Search for the cell housing the specified text and yield its (X, Y) center coordinate. 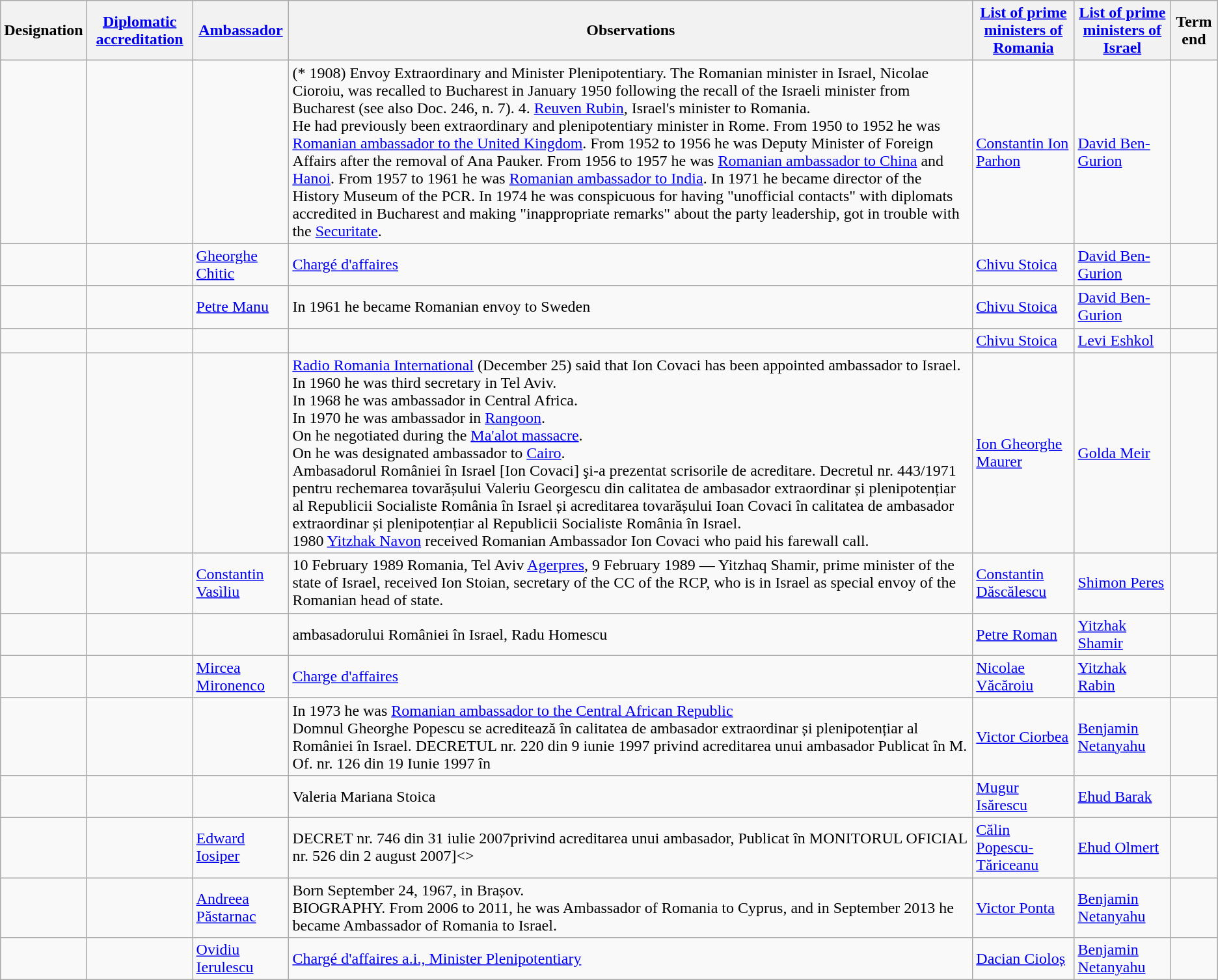
Golda Meir (1122, 453)
Mugur Isărescu (1023, 796)
List of prime ministers of Romania (1023, 31)
Nicolae Văcăroiu (1023, 677)
List of prime ministers of Israel (1122, 31)
Gheorghe Chitic (241, 264)
Diplomatic accreditation (139, 31)
Petre Manu (241, 307)
Ehud Olmert (1122, 847)
Constantin Vasìliu (241, 583)
Constantin Ion Parhon (1023, 152)
Victor Ponta (1023, 907)
Ehud Barak (1122, 796)
Valeria Mariana Stoica (631, 796)
Andreea Păstarnac (241, 907)
Designation (44, 31)
Ambassador (241, 31)
Yitzhak Rabin (1122, 677)
DECRET nr. 746 din 31 iulie 2007privind acreditarea unui ambasador, Publicat în MONITORUL OFICIAL nr. 526 din 2 august 2007]<> (631, 847)
Dacian Cioloș (1023, 959)
Levi Eshkol (1122, 340)
Petre Roman (1023, 634)
Term end (1195, 31)
Chargé d'affaires (631, 264)
Yitzhak Shamir (1122, 634)
Mircea Mironenco (241, 677)
In 1961 he became Romanian envoy to Sweden (631, 307)
Edward Iosiper (241, 847)
Charge d'affaires (631, 677)
Călin Popescu-Tăriceanu (1023, 847)
Ion Gheorghe Maurer (1023, 453)
Constantin Dăscălescu (1023, 583)
ambasadorului României în Israel, Radu Homescu (631, 634)
Ovidiu Ierulescu (241, 959)
Shimon Peres (1122, 583)
Chargé d'affaires a.i., Minister Plenipotentiary (631, 959)
Victor Ciorbea (1023, 737)
Observations (631, 31)
